Capture the cell that displays the provided text and extract its (X, Y) central coordinate. 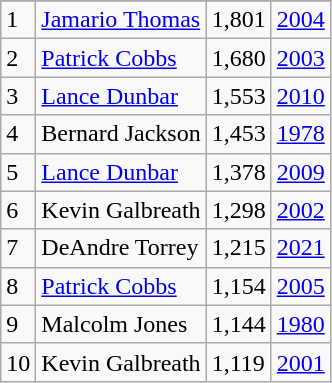
1980 (300, 324)
3 (18, 96)
1 (18, 20)
2 (18, 58)
2021 (300, 248)
2005 (300, 286)
5 (18, 172)
1978 (300, 134)
Malcolm Jones (121, 324)
Jamario Thomas (121, 20)
9 (18, 324)
4 (18, 134)
10 (18, 362)
2010 (300, 96)
1,119 (238, 362)
2004 (300, 20)
1,680 (238, 58)
1,801 (238, 20)
6 (18, 210)
7 (18, 248)
1,453 (238, 134)
8 (18, 286)
2009 (300, 172)
2003 (300, 58)
1,215 (238, 248)
Bernard Jackson (121, 134)
1,298 (238, 210)
2002 (300, 210)
DeAndre Torrey (121, 248)
1,144 (238, 324)
1,154 (238, 286)
1,553 (238, 96)
1,378 (238, 172)
2001 (300, 362)
